Capture the cell that displays the provided text and extract its [x, y] central coordinate. 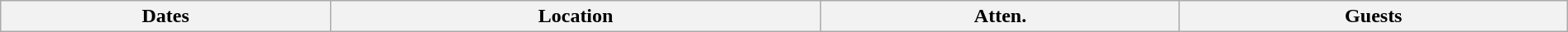
Dates [165, 16]
Guests [1373, 16]
Location [576, 16]
Atten. [1001, 16]
